Locate the cell with the specified text and output its [X, Y] center coordinate. 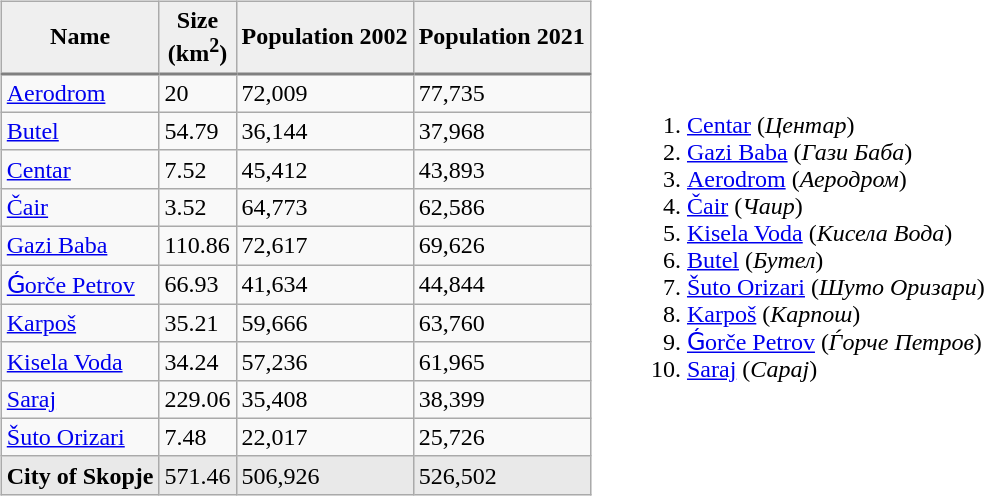
59,666 [324, 323]
7.52 [198, 169]
34.24 [198, 361]
Butel [80, 131]
20 [198, 94]
61,965 [502, 361]
Kisela Voda [80, 361]
Čair [80, 207]
Gazi Baba [80, 246]
57,236 [324, 361]
506,926 [324, 475]
Population 2021 [502, 37]
54.79 [198, 131]
Name [80, 37]
110.86 [198, 246]
63,760 [502, 323]
25,726 [502, 437]
526,502 [502, 475]
72,009 [324, 94]
Ǵorče Petrov [80, 285]
Size(km2) [198, 37]
69,626 [502, 246]
44,844 [502, 285]
229.06 [198, 399]
45,412 [324, 169]
7.48 [198, 437]
35,408 [324, 399]
37,968 [502, 131]
Centar [80, 169]
64,773 [324, 207]
62,586 [502, 207]
3.52 [198, 207]
Population 2002 [324, 37]
43,893 [502, 169]
72,617 [324, 246]
66.93 [198, 285]
Saraj [80, 399]
Aerodrom [80, 94]
City of Skopje [80, 475]
22,017 [324, 437]
Šuto Orizari [80, 437]
77,735 [502, 94]
35.21 [198, 323]
Karpoš [80, 323]
571.46 [198, 475]
36,144 [324, 131]
38,399 [502, 399]
41,634 [324, 285]
